Locate the cell with the specified text and output its [x, y] center coordinate. 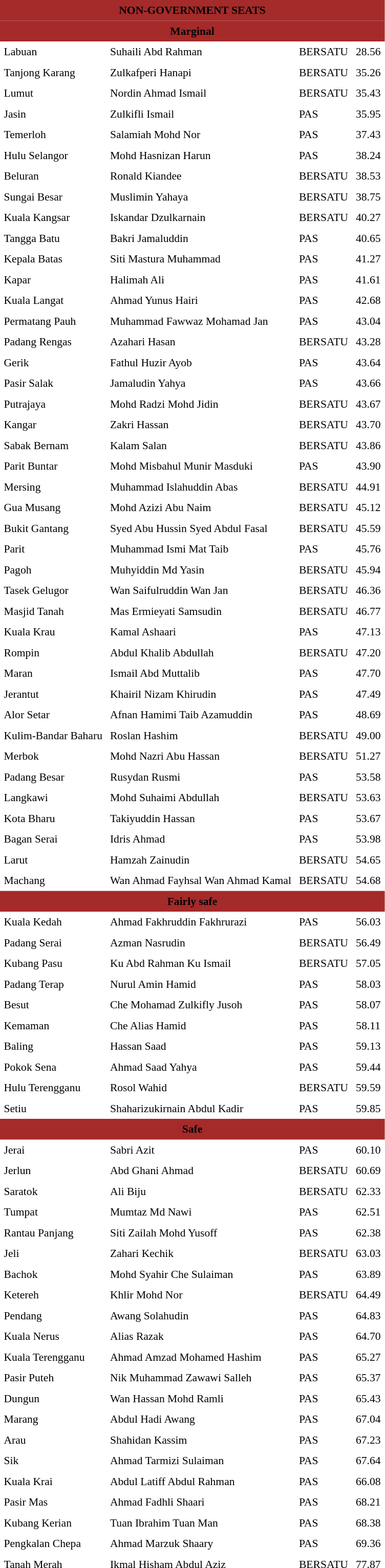
67.23 [368, 1440]
38.24 [368, 155]
Kuala Kedah [53, 922]
Lumut [53, 93]
Baling [53, 1046]
Tuan Ibrahim Tuan Man [201, 1522]
Kuala Langat [53, 300]
Abdul Khalib Abdullah [201, 652]
46.77 [368, 611]
45.76 [368, 549]
Kota Bharu [53, 818]
47.20 [368, 652]
Mohd Azizi Abu Naim [201, 507]
64.70 [368, 1336]
Mersing [53, 487]
43.66 [368, 383]
Maran [53, 673]
35.43 [368, 93]
Pasir Salak [53, 383]
Jerai [53, 1150]
Kalam Salan [201, 445]
Marang [53, 1419]
59.59 [368, 1088]
43.28 [368, 342]
Ketereh [53, 1295]
Siti Mastura Muhammad [201, 259]
Mas Ermieyati Samsudin [201, 611]
35.95 [368, 114]
45.12 [368, 507]
Khlir Mohd Nor [201, 1295]
Parit Buntar [53, 466]
Rusydan Rusmi [201, 777]
Siti Zailah Mohd Yusoff [201, 1232]
Pasir Puteh [53, 1378]
Nurul Amin Hamid [201, 984]
Wan Ahmad Fayhsal Wan Ahmad Kamal [201, 880]
35.26 [368, 72]
Ali Biju [201, 1191]
Alor Setar [53, 715]
Azahari Hasan [201, 342]
Parit [53, 549]
Hulu Selangor [53, 155]
Ronald Kiandee [201, 176]
Wan Hassan Mohd Ramli [201, 1398]
Abdul Latiff Abdul Rahman [201, 1481]
Padang Rengas [53, 342]
Syed Abu Hussin Syed Abdul Fasal [201, 528]
60.69 [368, 1171]
Kangar [53, 425]
53.58 [368, 777]
Tanjong Karang [53, 72]
66.08 [368, 1481]
Ahmad Amzad Mohamed Hashim [201, 1357]
Saratok [53, 1191]
Muhammad Islahuddin Abas [201, 487]
Iskandar Dzulkarnain [201, 217]
Mohd Nazri Abu Hassan [201, 756]
69.36 [368, 1543]
Ahmad Saad Yahya [201, 1067]
56.49 [368, 942]
Afnan Hamimi Taib Azamuddin [201, 715]
Tangga Batu [53, 238]
Kapar [53, 279]
62.33 [368, 1191]
46.36 [368, 590]
Roslan Hashim [201, 735]
51.27 [368, 756]
Gua Musang [53, 507]
43.04 [368, 321]
63.03 [368, 1253]
Dungun [53, 1398]
68.38 [368, 1522]
Hamzah Zainudin [201, 859]
58.07 [368, 1005]
Mohd Hasnizan Harun [201, 155]
Shahidan Kassim [201, 1440]
Zahari Kechik [201, 1253]
Takiyuddin Hassan [201, 818]
57.05 [368, 963]
Padang Terap [53, 984]
Zulkafperi Hanapi [201, 72]
Larut [53, 859]
Tumpat [53, 1212]
Nordin Ahmad Ismail [201, 93]
Halimah Ali [201, 279]
67.04 [368, 1419]
43.67 [368, 404]
Fathul Huzir Ayob [201, 362]
41.27 [368, 259]
64.49 [368, 1295]
62.51 [368, 1212]
43.86 [368, 445]
Ahmad Fadhli Shaari [201, 1502]
Zakri Hassan [201, 425]
Gerik [53, 362]
Ismail Abd Muttalib [201, 673]
Hulu Terengganu [53, 1088]
Abd Ghani Ahmad [201, 1171]
Muhammad Fawwaz Mohamad Jan [201, 321]
59.85 [368, 1108]
58.11 [368, 1025]
Kubang Pasu [53, 963]
45.59 [368, 528]
Jerantut [53, 694]
43.64 [368, 362]
Jeli [53, 1253]
Rosol Wahid [201, 1088]
Muslimin Yahaya [201, 196]
62.38 [368, 1232]
Bachok [53, 1274]
Tasek Gelugor [53, 590]
40.65 [368, 238]
38.75 [368, 196]
47.70 [368, 673]
Safe [193, 1129]
Pendang [53, 1315]
43.70 [368, 425]
Pengkalan Chepa [53, 1543]
Mohd Syahir Che Sulaiman [201, 1274]
Hassan Saad [201, 1046]
Alias Razak [201, 1336]
42.68 [368, 300]
Rompin [53, 652]
44.91 [368, 487]
Permatang Pauh [53, 321]
NON-GOVERNMENT SEATS [193, 10]
Ahmad Fakhruddin Fakhrurazi [201, 922]
Sungai Besar [53, 196]
Setiu [53, 1108]
Muhyiddin Md Yasin [201, 569]
Kuala Terengganu [53, 1357]
Sabri Azit [201, 1150]
Labuan [53, 52]
Beluran [53, 176]
58.03 [368, 984]
Kuala Nerus [53, 1336]
Kepala Batas [53, 259]
Machang [53, 880]
Mohd Radzi Mohd Jidin [201, 404]
Kamal Ashaari [201, 632]
Kuala Krau [53, 632]
Mumtaz Md Nawi [201, 1212]
Padang Serai [53, 942]
60.10 [368, 1150]
Che Mohamad Zulkifly Jusoh [201, 1005]
Putrajaya [53, 404]
41.61 [368, 279]
Abdul Hadi Awang [201, 1419]
53.98 [368, 839]
63.89 [368, 1274]
54.65 [368, 859]
Salamiah Mohd Nor [201, 135]
65.37 [368, 1378]
Kuala Krai [53, 1481]
Rantau Panjang [53, 1232]
28.56 [368, 52]
Jerlun [53, 1171]
68.21 [368, 1502]
Shaharizukirnain Abdul Kadir [201, 1108]
Wan Saifulruddin Wan Jan [201, 590]
Marginal [193, 31]
53.67 [368, 818]
Bakri Jamaluddin [201, 238]
Ahmad Marzuk Shaary [201, 1543]
47.49 [368, 694]
Padang Besar [53, 777]
59.44 [368, 1067]
Idris Ahmad [201, 839]
37.43 [368, 135]
Fairly safe [193, 901]
Mohd Misbahul Munir Masduki [201, 466]
65.27 [368, 1357]
Pasir Mas [53, 1502]
Langkawi [53, 798]
Che Alias Hamid [201, 1025]
43.90 [368, 466]
Ahmad Tarmizi Sulaiman [201, 1461]
67.64 [368, 1461]
Azman Nasrudin [201, 942]
Kubang Kerian [53, 1522]
Nik Muhammad Zawawi Salleh [201, 1378]
Ahmad Yunus Hairi [201, 300]
Khairil Nizam Khirudin [201, 694]
65.43 [368, 1398]
53.63 [368, 798]
Temerloh [53, 135]
Pokok Sena [53, 1067]
Bagan Serai [53, 839]
Jasin [53, 114]
64.83 [368, 1315]
Muhammad Ismi Mat Taib [201, 549]
Arau [53, 1440]
45.94 [368, 569]
Kulim-Bandar Baharu [53, 735]
Bukit Gantang [53, 528]
Besut [53, 1005]
40.27 [368, 217]
Kemaman [53, 1025]
Jamaludin Yahya [201, 383]
Ku Abd Rahman Ku Ismail [201, 963]
Merbok [53, 756]
Sabak Bernam [53, 445]
47.13 [368, 632]
Awang Solahudin [201, 1315]
59.13 [368, 1046]
Pagoh [53, 569]
56.03 [368, 922]
49.00 [368, 735]
Sik [53, 1461]
Masjid Tanah [53, 611]
38.53 [368, 176]
Zulkifli Ismail [201, 114]
48.69 [368, 715]
Suhaili Abd Rahman [201, 52]
Kuala Kangsar [53, 217]
Mohd Suhaimi Abdullah [201, 798]
54.68 [368, 880]
